Identify which cell holds the provided text, then report its [X, Y] central coordinate. 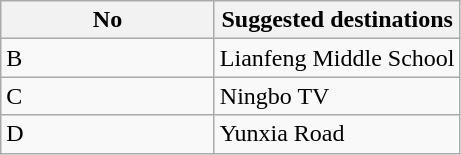
Suggested destinations [337, 20]
No [108, 20]
D [108, 134]
Ningbo TV [337, 96]
C [108, 96]
Lianfeng Middle School [337, 58]
Yunxia Road [337, 134]
B [108, 58]
